Return the (x, y) coordinate for the center point of the cell that contains the specified text.  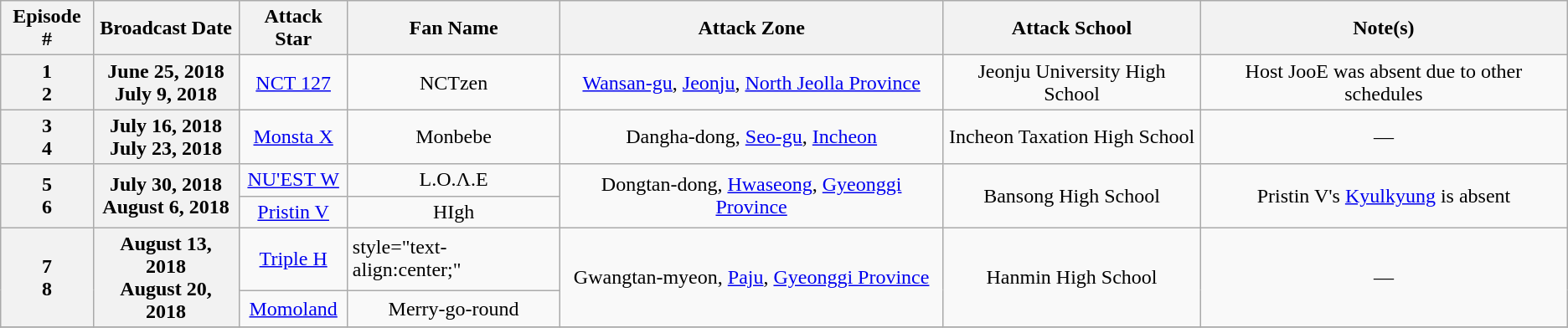
L.O.Λ.E (454, 180)
Pristin V's Kyulkyung is absent (1384, 196)
Monsta X (293, 137)
Pristin V (293, 212)
Triple H (293, 259)
Episode # (47, 28)
July 16, 2018July 23, 2018 (166, 137)
NCTzen (454, 82)
78 (47, 278)
Note(s) (1384, 28)
Wansan-gu, Jeonju, North Jeolla Province (751, 82)
Incheon Taxation High School (1071, 137)
34 (47, 137)
Broadcast Date (166, 28)
August 13, 2018August 20, 2018 (166, 278)
Attack Star (293, 28)
Dangha-dong, Seo-gu, Incheon (751, 137)
Monbebe (454, 137)
July 30, 2018August 6, 2018 (166, 196)
Host JooE was absent due to other schedules (1384, 82)
Merry-go-round (454, 309)
Jeonju University High School (1071, 82)
Bansong High School (1071, 196)
12 (47, 82)
NU'EST W (293, 180)
Gwangtan-myeon, Paju, Gyeonggi Province (751, 278)
HIgh (454, 212)
NCT 127 (293, 82)
June 25, 2018July 9, 2018 (166, 82)
Dongtan-dong, Hwaseong, Gyeonggi Province (751, 196)
56 (47, 196)
Hanmin High School (1071, 278)
Momoland (293, 309)
Attack School (1071, 28)
Attack Zone (751, 28)
Fan Name (454, 28)
style="text-align:center;" (454, 259)
